Pinpoint the cell where the given text exists, returning its [x, y] midpoint coordinate. 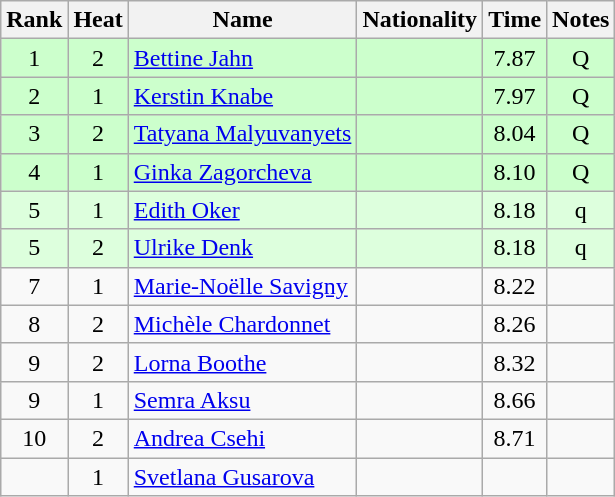
8.22 [515, 286]
Heat [98, 20]
Notes [581, 20]
Kerstin Knabe [242, 96]
Ginka Zagorcheva [242, 172]
Lorna Boothe [242, 362]
8 [34, 324]
7.87 [515, 58]
10 [34, 438]
8.04 [515, 134]
Semra Aksu [242, 400]
8.26 [515, 324]
7 [34, 286]
Rank [34, 20]
Name [242, 20]
3 [34, 134]
8.10 [515, 172]
8.32 [515, 362]
Michèle Chardonnet [242, 324]
Marie-Noëlle Savigny [242, 286]
Nationality [420, 20]
Tatyana Malyuvanyets [242, 134]
Edith Oker [242, 210]
7.97 [515, 96]
8.66 [515, 400]
Ulrike Denk [242, 248]
Bettine Jahn [242, 58]
8.71 [515, 438]
4 [34, 172]
Svetlana Gusarova [242, 477]
Andrea Csehi [242, 438]
Time [515, 20]
